From the cell containing the given text, extract its center point as (X, Y) coordinate. 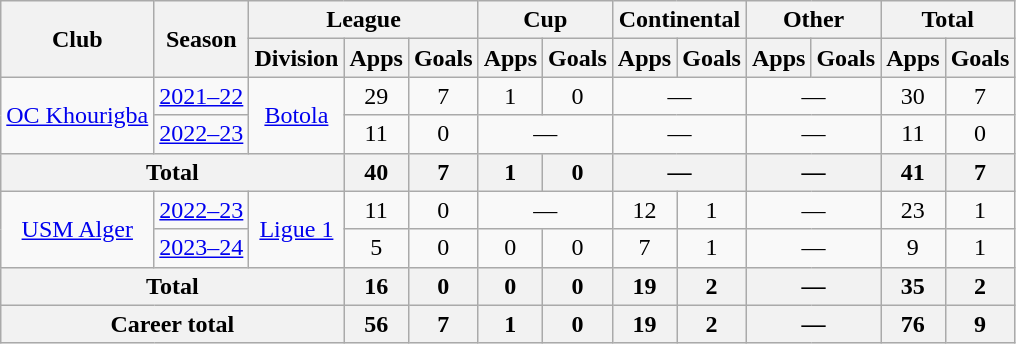
Career total (172, 324)
40 (376, 172)
23 (913, 210)
76 (913, 324)
Cup (545, 20)
League (364, 20)
Division (296, 58)
35 (913, 286)
Botola (296, 115)
Continental (679, 20)
Other (813, 20)
Club (78, 39)
12 (644, 210)
2023–24 (202, 248)
41 (913, 172)
16 (376, 286)
56 (376, 324)
USM Alger (78, 229)
OC Khourigba (78, 115)
30 (913, 96)
29 (376, 96)
2021–22 (202, 96)
Season (202, 39)
Ligue 1 (296, 229)
5 (376, 248)
